Find where the given text appears and provide that cell's center as (X, Y) coordinate. 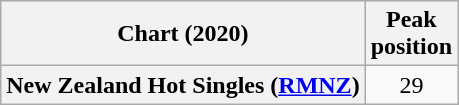
New Zealand Hot Singles (RMNZ) (183, 85)
Chart (2020) (183, 34)
Peakposition (411, 34)
29 (411, 85)
